Return the (x, y) coordinate for the center point of the cell that contains the specified text.  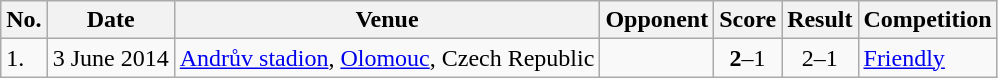
Andrův stadion, Olomouc, Czech Republic (387, 58)
Date (110, 20)
3 June 2014 (110, 58)
Score (748, 20)
Competition (928, 20)
No. (24, 20)
1. (24, 58)
Friendly (928, 58)
Opponent (657, 20)
Result (820, 20)
Venue (387, 20)
